Extract the (x, y) coordinate from the center of the cell holding the provided text.  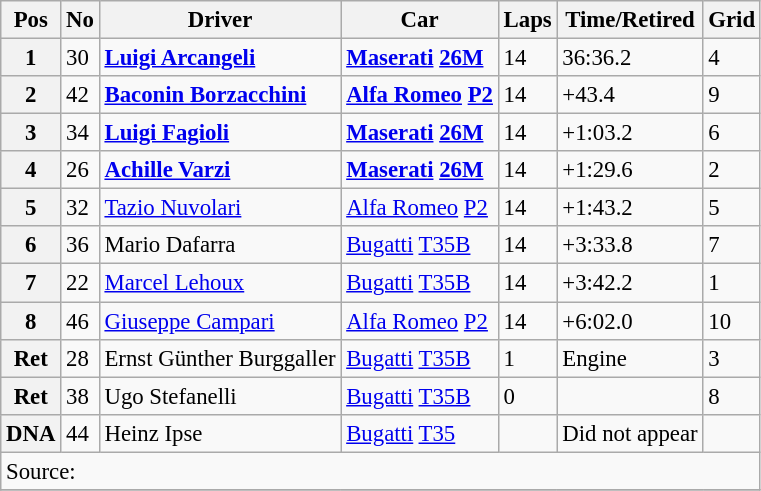
Driver (220, 20)
10 (732, 321)
+43.4 (630, 95)
32 (80, 208)
Time/Retired (630, 20)
30 (80, 58)
DNA (31, 433)
No (80, 20)
46 (80, 321)
44 (80, 433)
Mario Dafarra (220, 245)
Luigi Fagioli (220, 133)
26 (80, 170)
+1:03.2 (630, 133)
Did not appear (630, 433)
Achille Varzi (220, 170)
Source: (381, 471)
Luigi Arcangeli (220, 58)
Grid (732, 20)
Bugatti T35 (420, 433)
38 (80, 396)
36:36.2 (630, 58)
42 (80, 95)
Pos (31, 20)
28 (80, 358)
22 (80, 283)
34 (80, 133)
Ernst Günther Burggaller (220, 358)
Engine (630, 358)
Laps (528, 20)
Heinz Ipse (220, 433)
Baconin Borzacchini (220, 95)
Ugo Stefanelli (220, 396)
+1:43.2 (630, 208)
Marcel Lehoux (220, 283)
Car (420, 20)
+3:42.2 (630, 283)
36 (80, 245)
Giuseppe Campari (220, 321)
Tazio Nuvolari (220, 208)
+6:02.0 (630, 321)
+1:29.6 (630, 170)
9 (732, 95)
+3:33.8 (630, 245)
0 (528, 396)
